Return the (x, y) coordinate for the center point of the cell that contains the specified text.  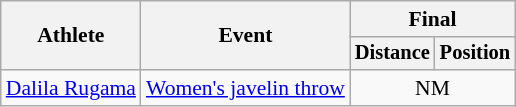
Women's javelin throw (246, 88)
NM (432, 88)
Dalila Rugama (71, 88)
Event (246, 36)
Athlete (71, 36)
Final (432, 19)
Position (475, 54)
Distance (392, 54)
